Extract the [X, Y] coordinate from the center of the cell holding the provided text.  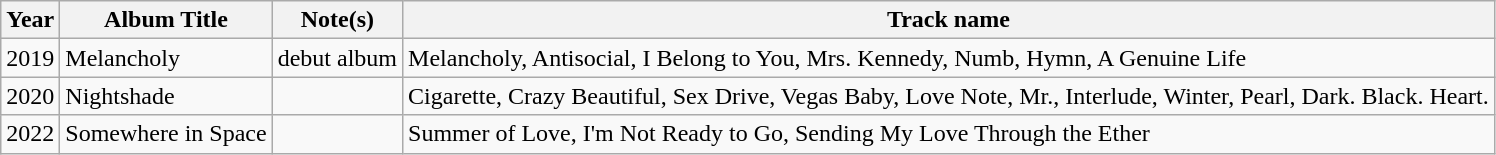
Melancholy [166, 58]
Nightshade [166, 96]
2019 [30, 58]
Note(s) [337, 20]
Cigarette, Crazy Beautiful, Sex Drive, Vegas Baby, Love Note, Mr., Interlude, Winter, Pearl, Dark. Black. Heart. [949, 96]
2022 [30, 134]
Melancholy, Antisocial, I Belong to You, Mrs. Kennedy, Numb, Hymn, A Genuine Life [949, 58]
Track name [949, 20]
2020 [30, 96]
Album Title [166, 20]
Somewhere in Space [166, 134]
Summer of Love, I'm Not Ready to Go, Sending My Love Through the Ether [949, 134]
debut album [337, 58]
Year [30, 20]
